For the text-containing cell, return its midpoint in (X, Y) coordinate format. 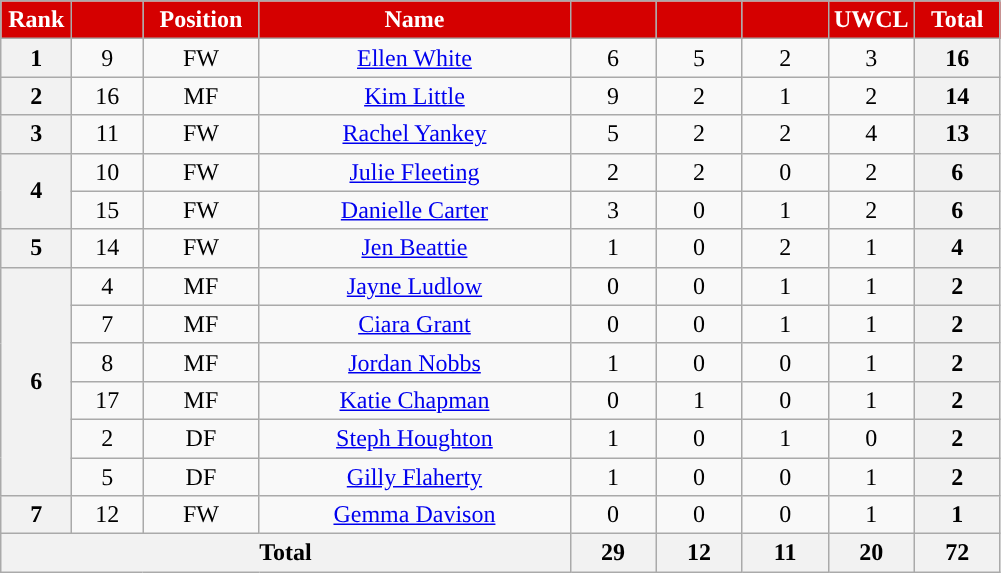
Jordan Nobbs (414, 362)
Gilly Flaherty (414, 477)
Ellen White (414, 58)
72 (957, 553)
Ciara Grant (414, 324)
10 (108, 172)
13 (957, 134)
Gemma Davison (414, 515)
20 (871, 553)
17 (108, 400)
Jayne Ludlow (414, 286)
Katie Chapman (414, 400)
Name (414, 20)
8 (108, 362)
Kim Little (414, 96)
Rank (36, 20)
Julie Fleeting (414, 172)
Rachel Yankey (414, 134)
29 (613, 553)
Steph Houghton (414, 438)
Position (201, 20)
15 (108, 210)
Jen Beattie (414, 248)
Danielle Carter (414, 210)
UWCL (871, 20)
